Pinpoint the cell where the given text exists, returning its (X, Y) midpoint coordinate. 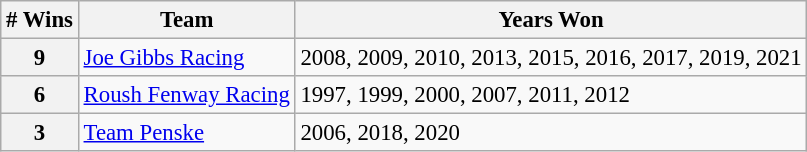
Team (186, 20)
3 (40, 133)
Joe Gibbs Racing (186, 58)
Team Penske (186, 133)
2006, 2018, 2020 (551, 133)
# Wins (40, 20)
1997, 1999, 2000, 2007, 2011, 2012 (551, 95)
6 (40, 95)
9 (40, 58)
Roush Fenway Racing (186, 95)
2008, 2009, 2010, 2013, 2015, 2016, 2017, 2019, 2021 (551, 58)
Years Won (551, 20)
